For the text-containing cell, return its midpoint in [x, y] coordinate format. 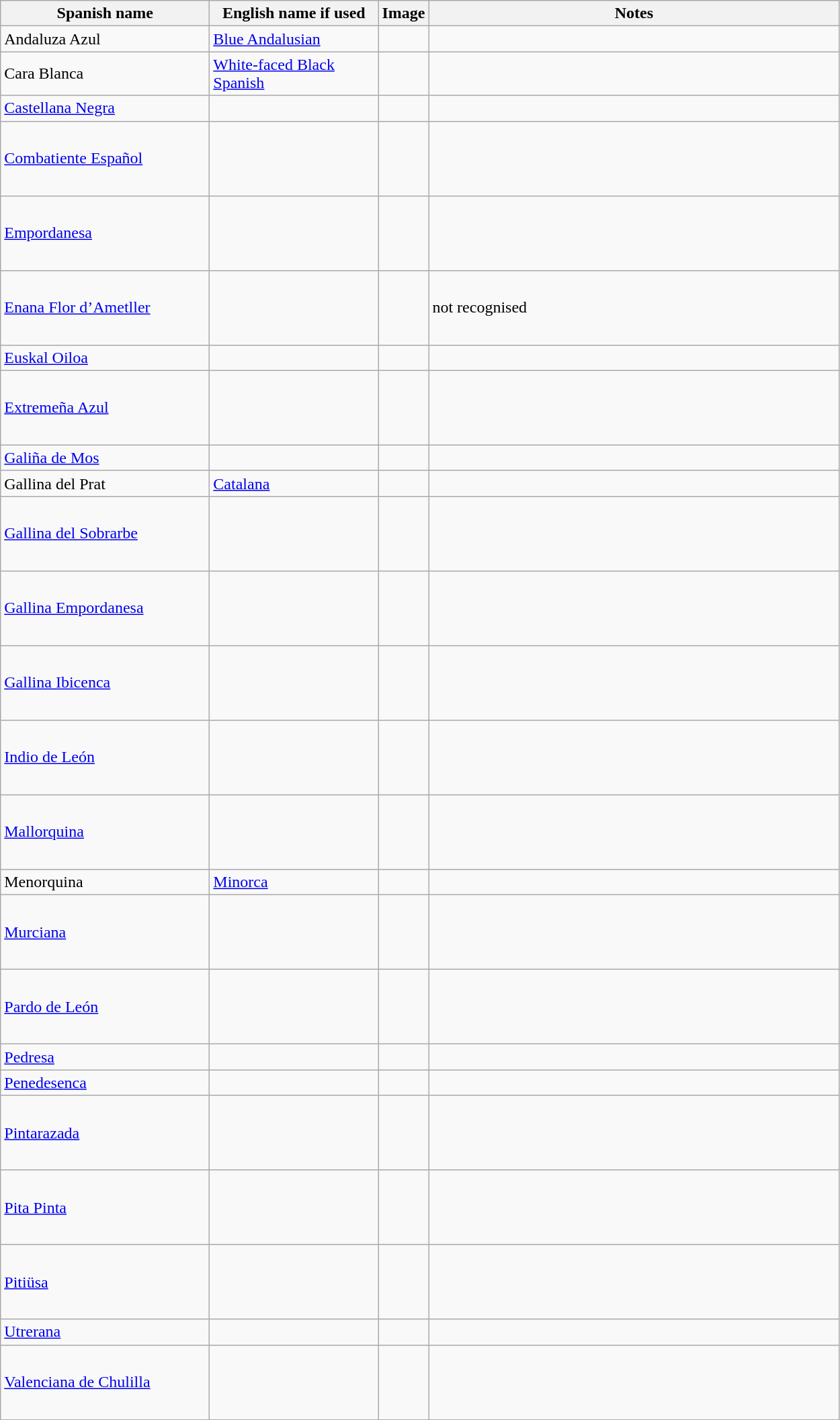
Pita Pinta [105, 1207]
Empordanesa [105, 233]
Utrerana [105, 1332]
Extremeña Azul [105, 407]
Minorca [294, 882]
Pedresa [105, 1057]
Valenciana de Chulilla [105, 1382]
Euskal Oiloa [105, 358]
Pintarazada [105, 1133]
Gallina del Prat [105, 483]
Catalana [294, 483]
Blue Andalusian [294, 39]
Gallina Empordanesa [105, 608]
Indio de León [105, 758]
not recognised [634, 308]
White-faced Black Spanish [294, 74]
Spanish name [105, 13]
Combatiente Español [105, 159]
Pardo de León [105, 1007]
Murciana [105, 933]
Image [403, 13]
Enana Flor d’Ametller [105, 308]
Gallina Ibicenca [105, 683]
Mallorquina [105, 832]
Andaluza Azul [105, 39]
Menorquina [105, 882]
Galiña de Mos [105, 458]
Notes [634, 13]
Pitiüsa [105, 1282]
English name if used [294, 13]
Castellana Negra [105, 108]
Cara Blanca [105, 74]
Gallina del Sobrarbe [105, 534]
Penedesenca [105, 1083]
